Return (X, Y) of the center of cell containing provided text 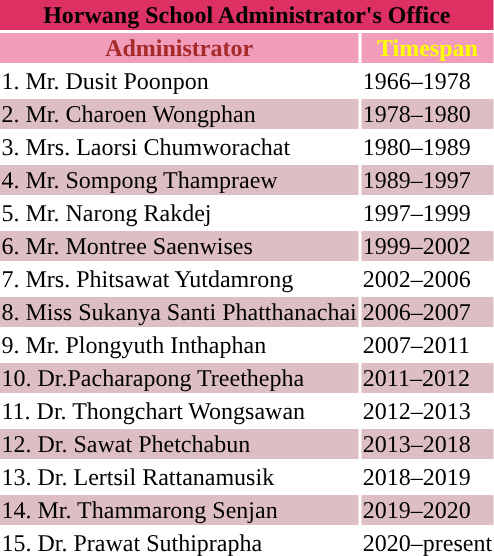
1999–2002 (427, 246)
9. Mr. Plongyuth Inthaphan (179, 345)
7. Mrs. Phitsawat Yutdamrong (179, 279)
11. Dr. Thongchart Wongsawan (179, 411)
10. Dr.Pacharapong Treethepha (179, 378)
2019–2020 (427, 510)
13. Dr. Lertsil Rattanamusik (179, 477)
1989–1997 (427, 180)
2013–2018 (427, 444)
2011–2012 (427, 378)
14. Mr. Thammarong Senjan (179, 510)
2012–2013 (427, 411)
Timespan (427, 48)
4. Mr. Sompong Thampraew (179, 180)
1978–1980 (427, 114)
1980–1989 (427, 147)
1966–1978 (427, 81)
Horwang School Administrator's Office (247, 15)
3. Mrs. Laorsi Chumworachat (179, 147)
2002–2006 (427, 279)
5. Mr. Narong Rakdej (179, 213)
1. Mr. Dusit Poonpon (179, 81)
1997–1999 (427, 213)
2018–2019 (427, 477)
2. Mr. Charoen Wongphan (179, 114)
2007–2011 (427, 345)
2006–2007 (427, 312)
8. Miss Sukanya Santi Phatthanachai (179, 312)
12. Dr. Sawat Phetchabun (179, 444)
6. Mr. Montree Saenwises (179, 246)
Administrator (179, 48)
